Find where the given text appears and provide that cell's center as (X, Y) coordinate. 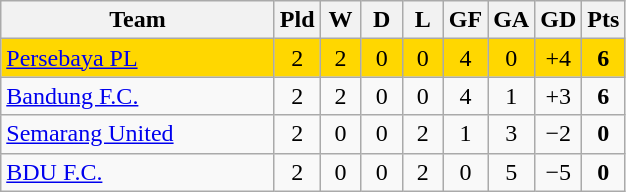
5 (512, 172)
−2 (558, 134)
GD (558, 20)
W (340, 20)
D (382, 20)
GF (465, 20)
+4 (558, 58)
Persebaya PL (138, 58)
GA (512, 20)
+3 (558, 96)
L (422, 20)
Semarang United (138, 134)
Bandung F.C. (138, 96)
−5 (558, 172)
Pld (297, 20)
Pts (604, 20)
3 (512, 134)
BDU F.C. (138, 172)
Team (138, 20)
